Capture the cell that displays the provided text and extract its [X, Y] central coordinate. 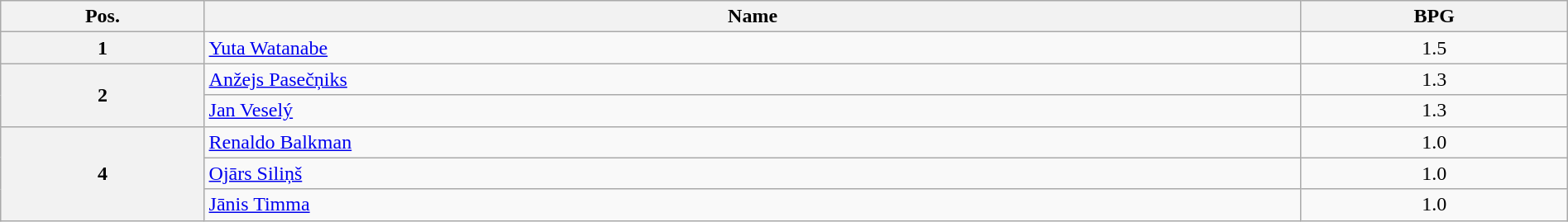
Renaldo Balkman [753, 142]
1 [103, 48]
Pos. [103, 17]
Ojārs Siliņš [753, 173]
Name [753, 17]
Jan Veselý [753, 111]
Jānis Timma [753, 205]
BPG [1434, 17]
4 [103, 173]
1.5 [1434, 48]
Yuta Watanabe [753, 48]
2 [103, 95]
Anžejs Pasečņiks [753, 79]
